Detect which cell encompasses the target text, then output its (X, Y) center coordinate. 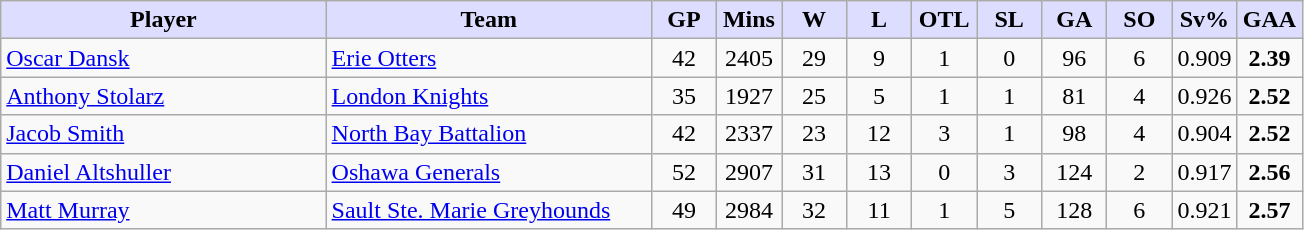
13 (880, 172)
2 (1140, 172)
23 (814, 134)
35 (684, 96)
49 (684, 210)
128 (1074, 210)
2.57 (1270, 210)
12 (880, 134)
25 (814, 96)
GA (1074, 20)
GAA (1270, 20)
0.904 (1204, 134)
96 (1074, 58)
52 (684, 172)
Sv% (1204, 20)
31 (814, 172)
OTL (944, 20)
2337 (748, 134)
32 (814, 210)
Sault Ste. Marie Greyhounds (488, 210)
0.917 (1204, 172)
Oshawa Generals (488, 172)
2907 (748, 172)
0.909 (1204, 58)
Oscar Dansk (164, 58)
Player (164, 20)
0.926 (1204, 96)
GP (684, 20)
98 (1074, 134)
Mins (748, 20)
2.56 (1270, 172)
2984 (748, 210)
London Knights (488, 96)
L (880, 20)
1927 (748, 96)
Erie Otters (488, 58)
SO (1140, 20)
Team (488, 20)
Anthony Stolarz (164, 96)
9 (880, 58)
29 (814, 58)
W (814, 20)
81 (1074, 96)
124 (1074, 172)
North Bay Battalion (488, 134)
Matt Murray (164, 210)
Jacob Smith (164, 134)
0.921 (1204, 210)
Daniel Altshuller (164, 172)
11 (880, 210)
SL (1010, 20)
2.39 (1270, 58)
2405 (748, 58)
